Pinpoint the cell where the given text exists, returning its (x, y) midpoint coordinate. 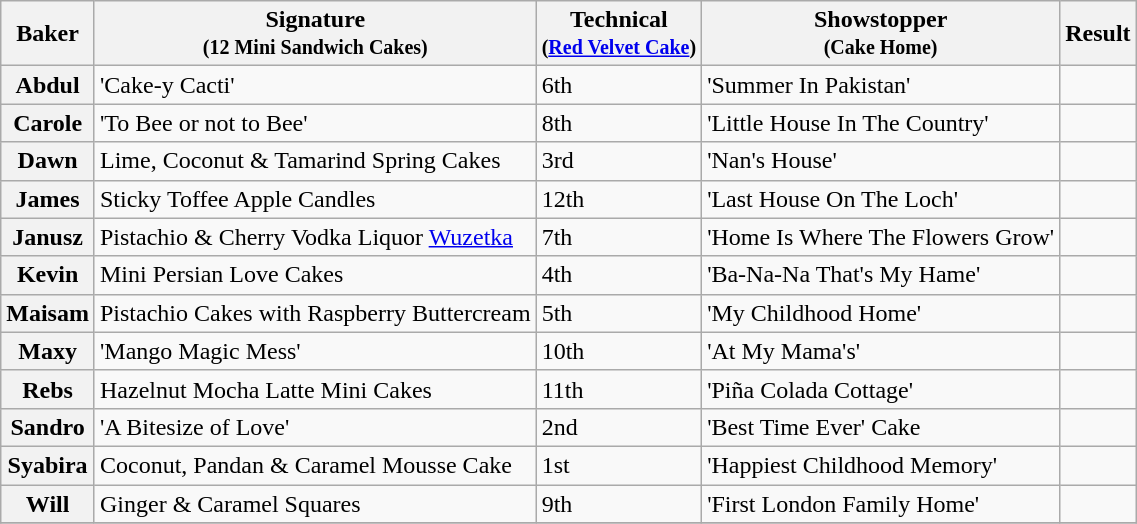
'Piña Colada Cottage' (881, 389)
Showstopper(Cake Home) (881, 34)
'Best Time Ever' Cake (881, 427)
'Mango Magic Mess' (315, 351)
Maxy (48, 351)
6th (618, 85)
'A Bitesize of Love' (315, 427)
'Ba-Na-Na That's My Hame' (881, 275)
'Little House In The Country' (881, 123)
'At My Mama's' (881, 351)
Rebs (48, 389)
Lime, Coconut & Tamarind Spring Cakes (315, 161)
Kevin (48, 275)
James (48, 199)
9th (618, 503)
Pistachio Cakes with Raspberry Buttercream (315, 313)
Signature(12 Mini Sandwich Cakes) (315, 34)
'To Bee or not to Bee' (315, 123)
Sandro (48, 427)
8th (618, 123)
Abdul (48, 85)
Hazelnut Mocha Latte Mini Cakes (315, 389)
1st (618, 465)
4th (618, 275)
Sticky Toffee Apple Candles (315, 199)
Will (48, 503)
Pistachio & Cherry Vodka Liquor Wuzetka (315, 237)
Coconut, Pandan & Caramel Mousse Cake (315, 465)
Mini Persian Love Cakes (315, 275)
12th (618, 199)
11th (618, 389)
'Summer In Pakistan' (881, 85)
7th (618, 237)
'Nan's House' (881, 161)
'My Childhood Home' (881, 313)
Ginger & Caramel Squares (315, 503)
Syabira (48, 465)
'Home Is Where The Flowers Grow' (881, 237)
Maisam (48, 313)
Baker (48, 34)
'First London Family Home' (881, 503)
'Happiest Childhood Memory' (881, 465)
Result (1098, 34)
Carole (48, 123)
3rd (618, 161)
'Last House On The Loch' (881, 199)
10th (618, 351)
Technical(Red Velvet Cake) (618, 34)
Dawn (48, 161)
5th (618, 313)
Janusz (48, 237)
2nd (618, 427)
'Cake-y Cacti' (315, 85)
